Extract the (X, Y) coordinate from the center of the cell holding the provided text.  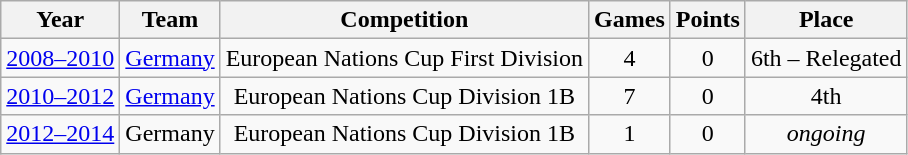
Year (60, 20)
Games (630, 20)
6th – Relegated (826, 58)
Place (826, 20)
2010–2012 (60, 96)
2008–2010 (60, 58)
Competition (404, 20)
Points (708, 20)
4 (630, 58)
4th (826, 96)
European Nations Cup First Division (404, 58)
2012–2014 (60, 134)
Team (170, 20)
1 (630, 134)
7 (630, 96)
ongoing (826, 134)
